Identify which cell holds the provided text, then report its [X, Y] central coordinate. 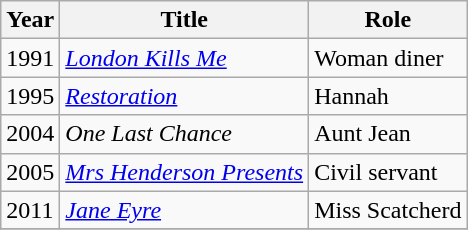
2005 [30, 172]
1995 [30, 96]
Year [30, 20]
Restoration [184, 96]
Mrs Henderson Presents [184, 172]
Miss Scatcherd [388, 210]
1991 [30, 58]
London Kills Me [184, 58]
2004 [30, 134]
Civil servant [388, 172]
2011 [30, 210]
Title [184, 20]
Hannah [388, 96]
Woman diner [388, 58]
Aunt Jean [388, 134]
One Last Chance [184, 134]
Jane Eyre [184, 210]
Role [388, 20]
